Output the (X, Y) coordinate of the center of the cell containing the given text.  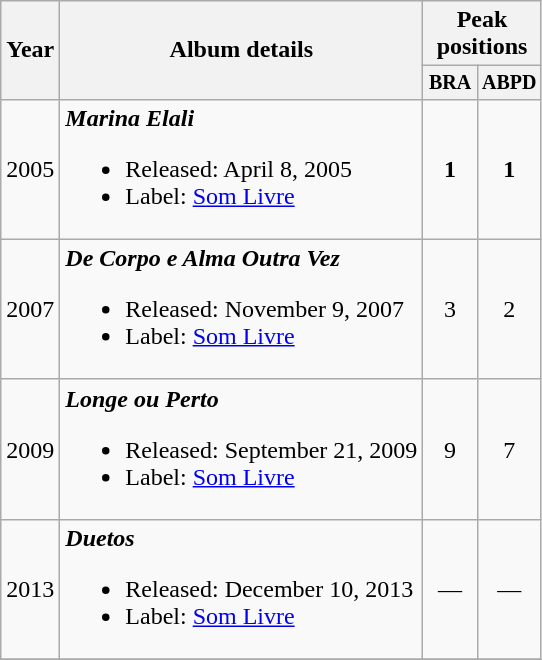
7 (509, 449)
Album details (242, 50)
ABPD (509, 82)
Marina ElaliReleased: April 8, 2005Label: Som Livre (242, 169)
2013 (30, 589)
2007 (30, 309)
3 (450, 309)
Year (30, 50)
9 (450, 449)
2009 (30, 449)
2 (509, 309)
2005 (30, 169)
Longe ou PertoReleased: September 21, 2009Label: Som Livre (242, 449)
Peak positions (482, 34)
De Corpo e Alma Outra VezReleased: November 9, 2007Label: Som Livre (242, 309)
BRA (450, 82)
DuetosReleased: December 10, 2013Label: Som Livre (242, 589)
